Extract the (X, Y) coordinate from the center of the cell holding the provided text.  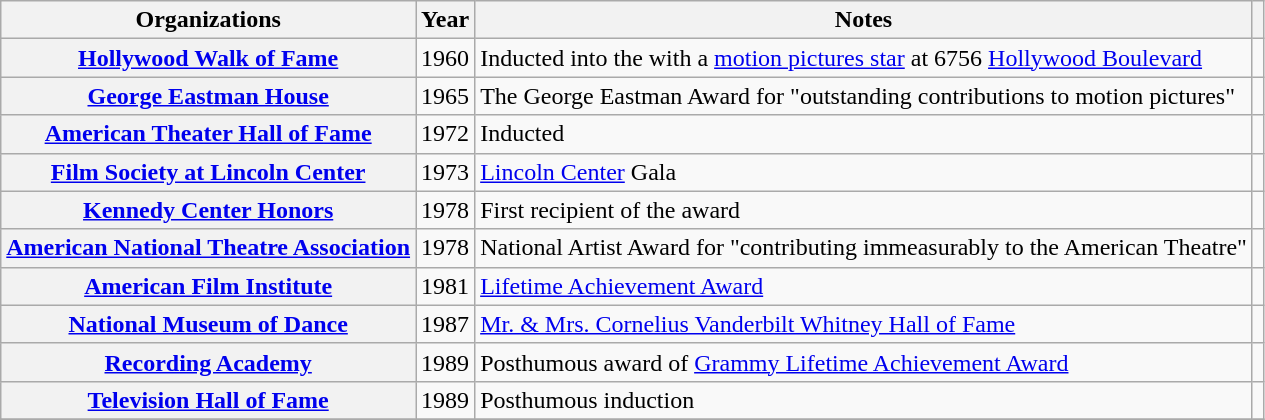
1972 (446, 134)
Hollywood Walk of Fame (208, 58)
Mr. & Mrs. Cornelius Vanderbilt Whitney Hall of Fame (864, 324)
American Theater Hall of Fame (208, 134)
Posthumous induction (864, 400)
Year (446, 20)
First recipient of the award (864, 210)
Lifetime Achievement Award (864, 286)
1987 (446, 324)
Recording Academy (208, 362)
Lincoln Center Gala (864, 172)
Inducted into the with a motion pictures star at 6756 Hollywood Boulevard (864, 58)
Organizations (208, 20)
Kennedy Center Honors (208, 210)
Film Society at Lincoln Center (208, 172)
George Eastman House (208, 96)
1965 (446, 96)
Notes (864, 20)
1960 (446, 58)
The George Eastman Award for "outstanding contributions to motion pictures" (864, 96)
National Museum of Dance (208, 324)
Television Hall of Fame (208, 400)
1973 (446, 172)
Posthumous award of Grammy Lifetime Achievement Award (864, 362)
National Artist Award for "contributing immeasurably to the American Theatre" (864, 248)
American Film Institute (208, 286)
American National Theatre Association (208, 248)
1981 (446, 286)
Inducted (864, 134)
